Capture the cell that displays the provided text and extract its (X, Y) central coordinate. 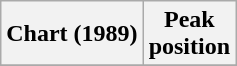
Chart (1989) (72, 34)
Peakposition (189, 34)
